Detect which cell encompasses the target text, then output its (X, Y) center coordinate. 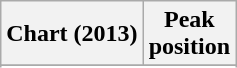
Peakposition (189, 34)
Chart (2013) (72, 34)
